Identify which cell holds the provided text, then report its (x, y) central coordinate. 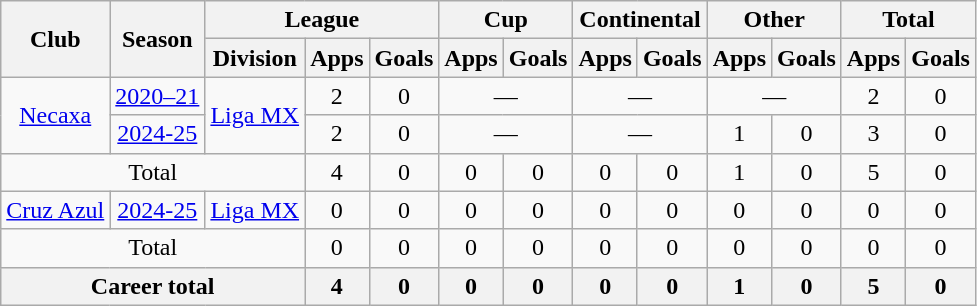
Division (255, 58)
Club (56, 39)
Continental (640, 20)
Career total (153, 286)
League (322, 20)
Cup (506, 20)
2020–21 (158, 96)
Season (158, 39)
Other (774, 20)
Cruz Azul (56, 210)
Necaxa (56, 115)
3 (873, 134)
